Locate the cell with the specified text and output its (X, Y) center coordinate. 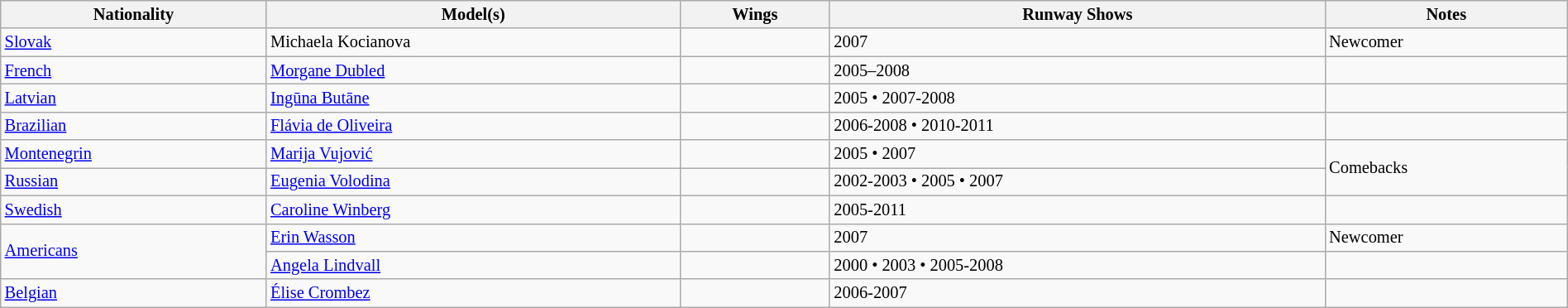
Élise Crombez (473, 293)
Slovak (134, 42)
Angela Lindvall (473, 265)
Russian (134, 181)
Eugenia Volodina (473, 181)
2005–2008 (1077, 70)
Latvian (134, 98)
Comebacks (1446, 167)
2006-2008 • 2010-2011 (1077, 126)
Caroline Winberg (473, 209)
Swedish (134, 209)
2002-2003 • 2005 • 2007 (1077, 181)
Wings (754, 14)
Nationality (134, 14)
Notes (1446, 14)
Ingūna Butāne (473, 98)
2005 • 2007 (1077, 154)
Michaela Kocianova (473, 42)
2006-2007 (1077, 293)
Flávia de Oliveira (473, 126)
French (134, 70)
Model(s) (473, 14)
2005-2011 (1077, 209)
Marija Vujović (473, 154)
Americans (134, 252)
2000 • 2003 • 2005-2008 (1077, 265)
Morgane Dubled (473, 70)
Erin Wasson (473, 238)
Montenegrin (134, 154)
Runway Shows (1077, 14)
2005 • 2007-2008 (1077, 98)
Belgian (134, 293)
Brazilian (134, 126)
